Find where the given text appears and provide that cell's center as [x, y] coordinate. 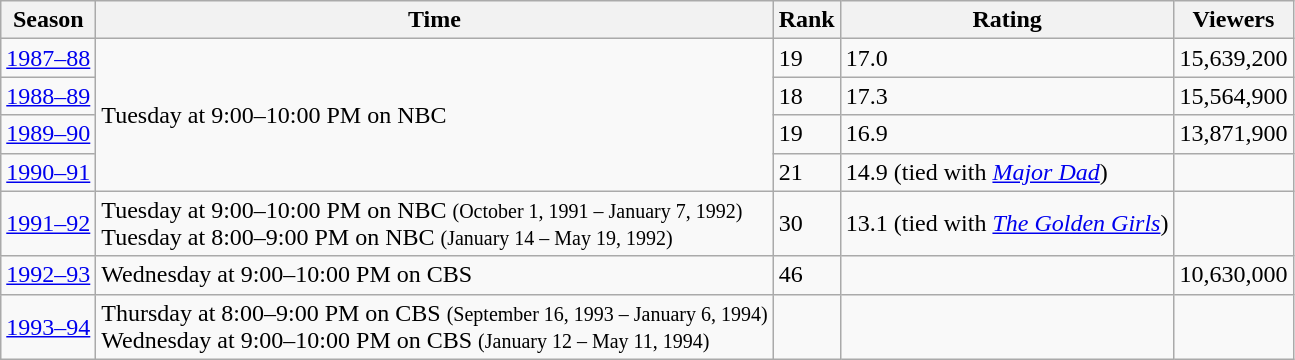
14.9 (tied with Major Dad) [1007, 172]
10,630,000 [1234, 275]
Rating [1007, 20]
17.0 [1007, 58]
Time [434, 20]
1989–90 [48, 134]
Tuesday at 9:00–10:00 PM on NBC [434, 115]
Rank [806, 20]
15,564,900 [1234, 96]
46 [806, 275]
30 [806, 224]
21 [806, 172]
15,639,200 [1234, 58]
Season [48, 20]
1991–92 [48, 224]
Viewers [1234, 20]
18 [806, 96]
1987–88 [48, 58]
Wednesday at 9:00–10:00 PM on CBS [434, 275]
16.9 [1007, 134]
Tuesday at 9:00–10:00 PM on NBC (October 1, 1991 – January 7, 1992)Tuesday at 8:00–9:00 PM on NBC (January 14 – May 19, 1992) [434, 224]
1990–91 [48, 172]
1992–93 [48, 275]
13,871,900 [1234, 134]
17.3 [1007, 96]
1988–89 [48, 96]
Thursday at 8:00–9:00 PM on CBS (September 16, 1993 – January 6, 1994)Wednesday at 9:00–10:00 PM on CBS (January 12 – May 11, 1994) [434, 326]
1993–94 [48, 326]
13.1 (tied with The Golden Girls) [1007, 224]
